Return the (x, y) coordinate for the center point of the cell that contains the specified text.  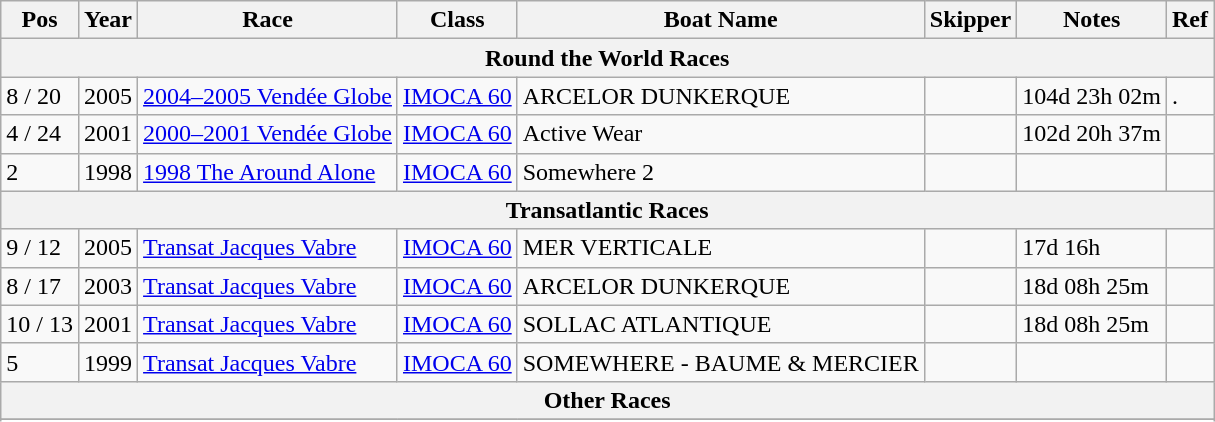
1999 (108, 362)
2003 (108, 286)
2000–2001 Vendée Globe (268, 134)
Class (457, 20)
17d 16h (1092, 248)
Round the World Races (608, 58)
9 / 12 (40, 248)
SOMEWHERE - BAUME & MERCIER (720, 362)
4 / 24 (40, 134)
1998 The Around Alone (268, 172)
Race (268, 20)
Boat Name (720, 20)
MER VERTICALE (720, 248)
Somewhere 2 (720, 172)
Ref (1190, 20)
2004–2005 Vendée Globe (268, 96)
Other Races (608, 400)
Pos (40, 20)
Notes (1092, 20)
Year (108, 20)
SOLLAC ATLANTIQUE (720, 324)
Skipper (970, 20)
10 / 13 (40, 324)
1998 (108, 172)
Transatlantic Races (608, 210)
8 / 17 (40, 286)
2 (40, 172)
104d 23h 02m (1092, 96)
Active Wear (720, 134)
. (1190, 96)
5 (40, 362)
102d 20h 37m (1092, 134)
8 / 20 (40, 96)
